Search for the cell housing the specified text and yield its [x, y] center coordinate. 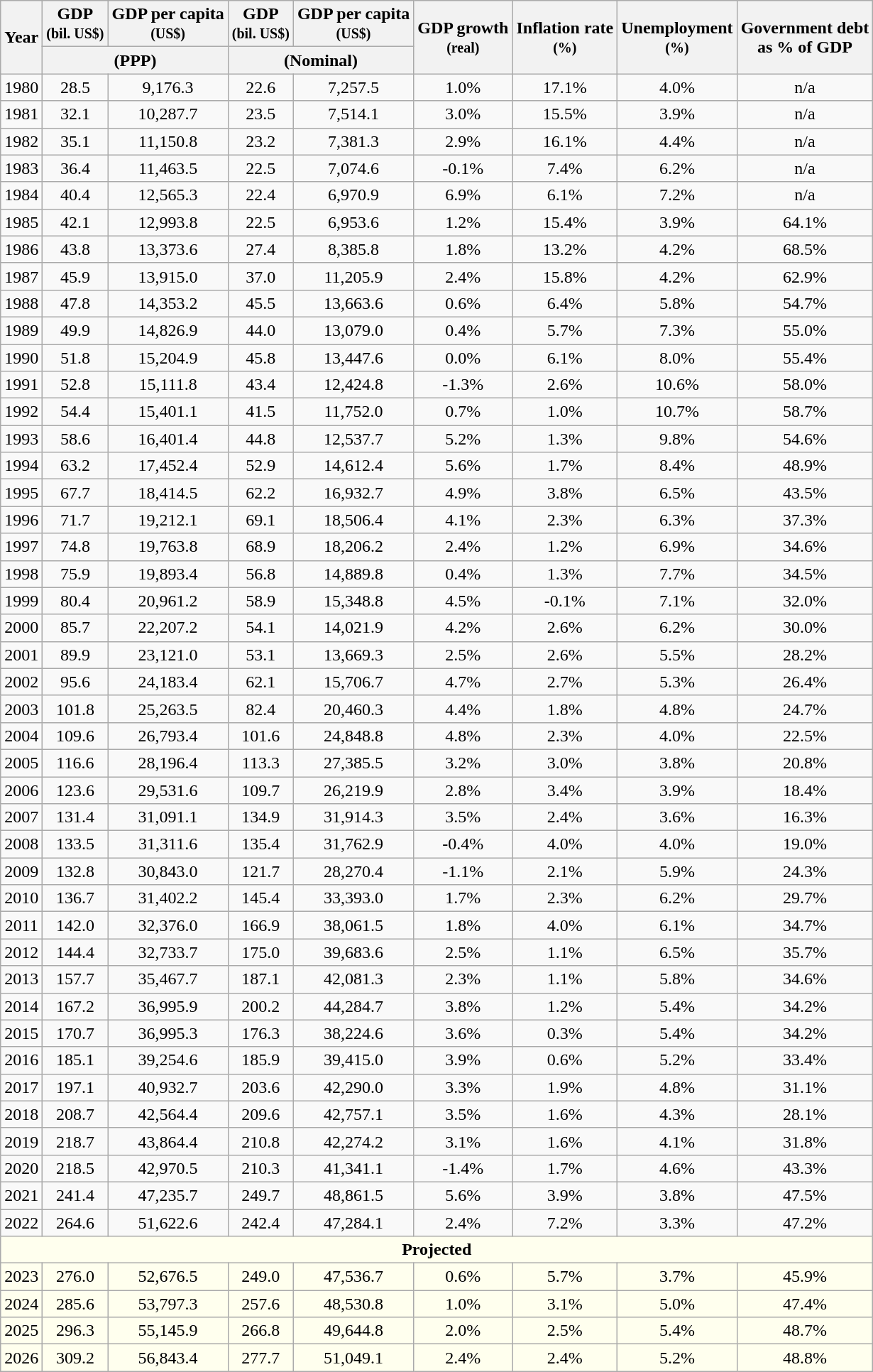
68.9 [260, 547]
16,932.7 [353, 493]
40.4 [75, 195]
101.6 [260, 736]
75.9 [75, 574]
142.0 [75, 925]
296.3 [75, 1331]
19,763.8 [168, 547]
1995 [21, 493]
8,385.8 [353, 249]
22.6 [260, 87]
31,914.3 [353, 817]
23.2 [260, 141]
58.0% [805, 385]
15.8% [565, 276]
134.9 [260, 817]
116.6 [75, 763]
31,402.2 [168, 898]
28.1% [805, 1114]
242.4 [260, 1222]
1981 [21, 114]
55.0% [805, 330]
24,183.4 [168, 682]
8.4% [677, 466]
42,274.2 [353, 1141]
42,081.3 [353, 979]
44,284.7 [353, 1006]
187.1 [260, 979]
43.5% [805, 493]
14,353.2 [168, 303]
1991 [21, 385]
(Nominal) [321, 60]
4.5% [463, 601]
175.0 [260, 952]
2000 [21, 628]
210.8 [260, 1141]
197.1 [75, 1087]
218.5 [75, 1168]
2016 [21, 1060]
-0.4% [463, 844]
47.4% [805, 1304]
51,622.6 [168, 1222]
1992 [21, 412]
31,762.9 [353, 844]
1.9% [565, 1087]
2.7% [565, 682]
285.6 [75, 1304]
218.7 [75, 1141]
7.7% [677, 574]
27,385.5 [353, 763]
13,079.0 [353, 330]
15,401.1 [168, 412]
2009 [21, 871]
45.8 [260, 357]
2013 [21, 979]
40,932.7 [168, 1087]
2006 [21, 790]
1997 [21, 547]
145.4 [260, 898]
7,074.6 [353, 168]
257.6 [260, 1304]
28,196.4 [168, 763]
Projected [437, 1250]
43.4 [260, 385]
47,284.1 [353, 1222]
54.4 [75, 412]
15,348.8 [353, 601]
41,341.1 [353, 1168]
24.7% [805, 709]
82.4 [260, 709]
5.3% [677, 682]
43,864.4 [168, 1141]
210.3 [260, 1168]
123.6 [75, 790]
12,993.8 [168, 222]
2024 [21, 1304]
6,953.6 [353, 222]
12,565.3 [168, 195]
167.2 [75, 1006]
32.0% [805, 601]
45.9 [75, 276]
14,612.4 [353, 466]
26,793.4 [168, 736]
43.8 [75, 249]
4.7% [463, 682]
6,970.9 [353, 195]
35,467.7 [168, 979]
38,061.5 [353, 925]
9.8% [677, 439]
2021 [21, 1195]
7.1% [677, 601]
144.4 [75, 952]
85.7 [75, 628]
16,401.4 [168, 439]
35.1 [75, 141]
52.9 [260, 466]
52.8 [75, 385]
26,219.9 [353, 790]
53,797.3 [168, 1304]
39,683.6 [353, 952]
6.4% [565, 303]
13,373.6 [168, 249]
80.4 [75, 601]
7.4% [565, 168]
56,843.4 [168, 1358]
95.6 [75, 682]
249.0 [260, 1277]
2.8% [463, 790]
33.4% [805, 1060]
62.2 [260, 493]
20,961.2 [168, 601]
2018 [21, 1114]
48,861.5 [353, 1195]
19,893.4 [168, 574]
36,995.3 [168, 1033]
3.2% [463, 763]
2020 [21, 1168]
69.1 [260, 520]
15,111.8 [168, 385]
249.7 [260, 1195]
200.2 [260, 1006]
15,706.7 [353, 682]
47.2% [805, 1222]
63.2 [75, 466]
1999 [21, 601]
64.1% [805, 222]
55.4% [805, 357]
51,049.1 [353, 1358]
67.7 [75, 493]
4.9% [463, 493]
109.6 [75, 736]
136.7 [75, 898]
19,212.1 [168, 520]
-1.4% [463, 1168]
42,564.4 [168, 1114]
309.2 [75, 1358]
18,206.2 [353, 547]
11,205.9 [353, 276]
13,669.3 [353, 655]
6.3% [677, 520]
1996 [21, 520]
Government debtas % of GDP [805, 37]
2008 [21, 844]
24.3% [805, 871]
15,204.9 [168, 357]
47.8 [75, 303]
15.5% [565, 114]
16.3% [805, 817]
1990 [21, 357]
11,150.8 [168, 141]
38,224.6 [353, 1033]
53.1 [260, 655]
4.3% [677, 1114]
1980 [21, 87]
32.1 [75, 114]
45.9% [805, 1277]
2017 [21, 1087]
1985 [21, 222]
5.5% [677, 655]
18,414.5 [168, 493]
51.8 [75, 357]
8.0% [677, 357]
34.7% [805, 925]
24,848.8 [353, 736]
101.8 [75, 709]
35.7% [805, 952]
42,757.1 [353, 1114]
2022 [21, 1222]
264.6 [75, 1222]
208.7 [75, 1114]
12,424.8 [353, 385]
44.8 [260, 439]
49.9 [75, 330]
28.5 [75, 87]
157.7 [75, 979]
58.6 [75, 439]
19.0% [805, 844]
54.6% [805, 439]
29,531.6 [168, 790]
58.9 [260, 601]
2023 [21, 1277]
62.9% [805, 276]
5.0% [677, 1304]
17,452.4 [168, 466]
16.1% [565, 141]
30.0% [805, 628]
5.9% [677, 871]
209.6 [260, 1114]
43.3% [805, 1168]
89.9 [75, 655]
37.0 [260, 276]
2004 [21, 736]
113.3 [260, 763]
23.5 [260, 114]
36,995.9 [168, 1006]
42,290.0 [353, 1087]
203.6 [260, 1087]
185.9 [260, 1060]
1986 [21, 249]
47.5% [805, 1195]
48,530.8 [353, 1304]
2014 [21, 1006]
1982 [21, 141]
71.7 [75, 520]
47,536.7 [353, 1277]
30,843.0 [168, 871]
3.4% [565, 790]
54.7% [805, 303]
41.5 [260, 412]
22.5% [805, 736]
2001 [21, 655]
-1.1% [463, 871]
2.1% [565, 871]
276.0 [75, 1277]
42,970.5 [168, 1168]
1987 [21, 276]
48.9% [805, 466]
176.3 [260, 1033]
121.7 [260, 871]
11,463.5 [168, 168]
170.7 [75, 1033]
49,644.8 [353, 1331]
18.4% [805, 790]
33,393.0 [353, 898]
44.0 [260, 330]
47,235.7 [168, 1195]
52,676.5 [168, 1277]
55,145.9 [168, 1331]
32,376.0 [168, 925]
45.5 [260, 303]
74.8 [75, 547]
37.3% [805, 520]
11,752.0 [353, 412]
17.1% [565, 87]
39,254.6 [168, 1060]
31.1% [805, 1087]
10.7% [677, 412]
2007 [21, 817]
2.9% [463, 141]
31.8% [805, 1141]
42.1 [75, 222]
1988 [21, 303]
Inflation rate(%) [565, 37]
2011 [21, 925]
2.0% [463, 1331]
1998 [21, 574]
135.4 [260, 844]
2012 [21, 952]
20,460.3 [353, 709]
1983 [21, 168]
133.5 [75, 844]
13,447.6 [353, 357]
-1.3% [463, 385]
14,826.9 [168, 330]
31,311.6 [168, 844]
7,257.5 [353, 87]
28,270.4 [353, 871]
0.7% [463, 412]
1989 [21, 330]
48.7% [805, 1331]
62.1 [260, 682]
26.4% [805, 682]
12,537.7 [353, 439]
28.2% [805, 655]
31,091.1 [168, 817]
2002 [21, 682]
2026 [21, 1358]
0.3% [565, 1033]
22.4 [260, 195]
166.9 [260, 925]
1993 [21, 439]
7,514.1 [353, 114]
0.0% [463, 357]
36.4 [75, 168]
277.7 [260, 1358]
25,263.5 [168, 709]
GDP growth(real) [463, 37]
Year [21, 37]
48.8% [805, 1358]
2005 [21, 763]
58.7% [805, 412]
2025 [21, 1331]
14,021.9 [353, 628]
56.8 [260, 574]
34.5% [805, 574]
7.3% [677, 330]
27.4 [260, 249]
13,663.6 [353, 303]
131.4 [75, 817]
22,207.2 [168, 628]
13,915.0 [168, 276]
2010 [21, 898]
7,381.3 [353, 141]
132.8 [75, 871]
3.7% [677, 1277]
10.6% [677, 385]
23,121.0 [168, 655]
14,889.8 [353, 574]
266.8 [260, 1331]
15.4% [565, 222]
20.8% [805, 763]
39,415.0 [353, 1060]
29.7% [805, 898]
Unemployment(%) [677, 37]
2015 [21, 1033]
54.1 [260, 628]
4.6% [677, 1168]
185.1 [75, 1060]
18,506.4 [353, 520]
13.2% [565, 249]
68.5% [805, 249]
109.7 [260, 790]
1994 [21, 466]
2003 [21, 709]
(PPP) [135, 60]
1984 [21, 195]
32,733.7 [168, 952]
2019 [21, 1141]
10,287.7 [168, 114]
9,176.3 [168, 87]
241.4 [75, 1195]
